Return [x, y] of the center of cell containing provided text 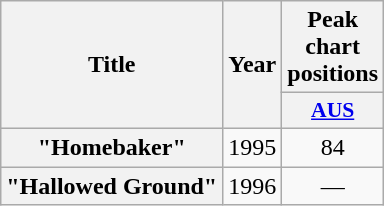
AUS [333, 111]
1995 [252, 147]
"Hallowed Ground" [112, 185]
"Homebaker" [112, 147]
Year [252, 65]
— [333, 185]
Peak chart positions [333, 47]
Title [112, 65]
1996 [252, 185]
84 [333, 147]
